Return the (X, Y) coordinate for the center point of the cell that contains the specified text.  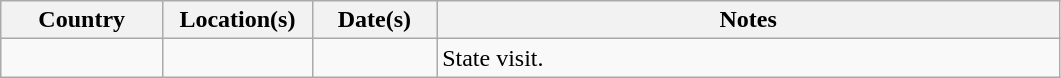
Location(s) (238, 20)
State visit. (748, 58)
Country (82, 20)
Date(s) (374, 20)
Notes (748, 20)
